From the cell containing the given text, extract its center point as [x, y] coordinate. 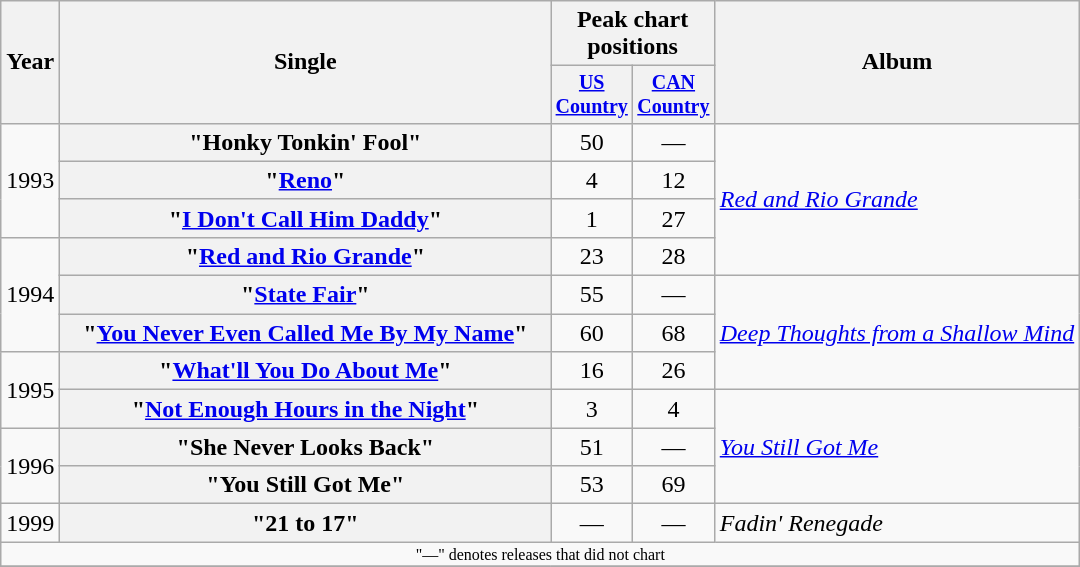
"State Fair" [306, 295]
"You Never Even Called Me By My Name" [306, 333]
"Reno" [306, 180]
1 [592, 218]
You Still Got Me [897, 447]
"She Never Looks Back" [306, 447]
28 [674, 256]
"Honky Tonkin' Fool" [306, 142]
"What'll You Do About Me" [306, 371]
1996 [30, 466]
CAN Country [674, 94]
1999 [30, 523]
"Not Enough Hours in the Night" [306, 409]
"I Don't Call Him Daddy" [306, 218]
1995 [30, 390]
1994 [30, 294]
"Red and Rio Grande" [306, 256]
"You Still Got Me" [306, 485]
Red and Rio Grande [897, 199]
Deep Thoughts from a Shallow Mind [897, 333]
Single [306, 62]
Peak chartpositions [632, 34]
12 [674, 180]
Album [897, 62]
51 [592, 447]
60 [592, 333]
"—" denotes releases that did not chart [540, 554]
3 [592, 409]
53 [592, 485]
Fadin' Renegade [897, 523]
Year [30, 62]
23 [592, 256]
26 [674, 371]
68 [674, 333]
69 [674, 485]
50 [592, 142]
27 [674, 218]
16 [592, 371]
55 [592, 295]
US Country [592, 94]
1993 [30, 180]
"21 to 17" [306, 523]
